Extract the [x, y] coordinate from the center of the cell holding the provided text.  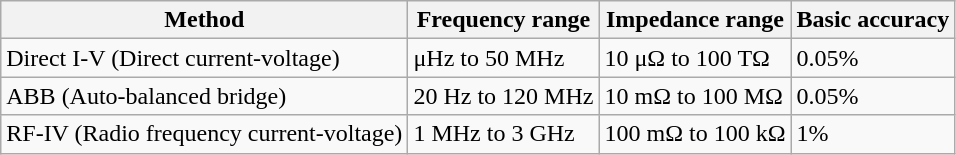
Frequency range [504, 20]
100 mΩ to 100 kΩ [695, 134]
Impedance range [695, 20]
RF-IV (Radio frequency current-voltage) [204, 134]
1% [873, 134]
10 mΩ to 100 MΩ [695, 96]
1 MHz to 3 GHz [504, 134]
Direct I-V (Direct current-voltage) [204, 58]
20 Hz to 120 MHz [504, 96]
ABB (Auto-balanced bridge) [204, 96]
μHz to 50 MHz [504, 58]
Method [204, 20]
10 μΩ to 100 TΩ [695, 58]
Basic accuracy [873, 20]
